Determine the (X, Y) coordinate at the center of the cell enclosing the given text.  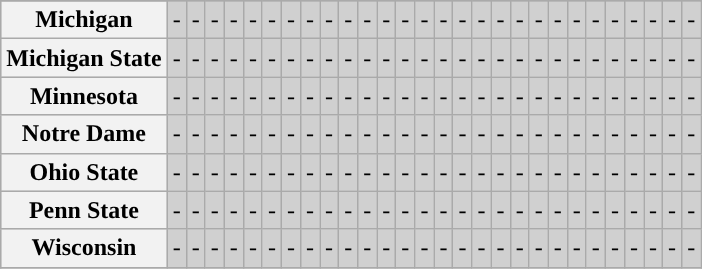
Michigan State (84, 58)
Michigan (84, 20)
Wisconsin (84, 248)
Ohio State (84, 172)
Notre Dame (84, 134)
Penn State (84, 210)
Minnesota (84, 96)
